Output the (x, y) coordinate of the center of the cell containing the given text.  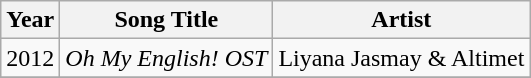
Year (30, 20)
Liyana Jasmay & Altimet (402, 58)
2012 (30, 58)
Oh My English! OST (166, 58)
Artist (402, 20)
Song Title (166, 20)
